Find where the given text appears and provide that cell's center as (X, Y) coordinate. 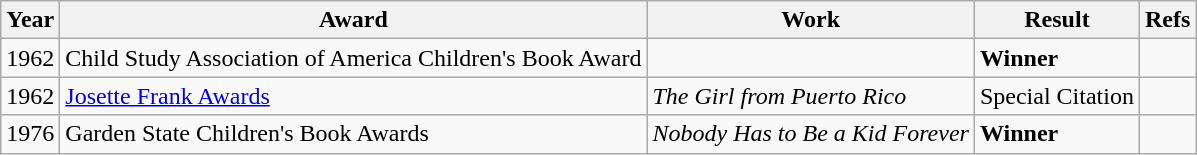
Special Citation (1056, 96)
Garden State Children's Book Awards (354, 134)
Refs (1167, 20)
Nobody Has to Be a Kid Forever (810, 134)
Josette Frank Awards (354, 96)
Work (810, 20)
1976 (30, 134)
Award (354, 20)
Result (1056, 20)
Year (30, 20)
Child Study Association of America Children's Book Award (354, 58)
The Girl from Puerto Rico (810, 96)
